Capture the cell that displays the provided text and extract its (X, Y) central coordinate. 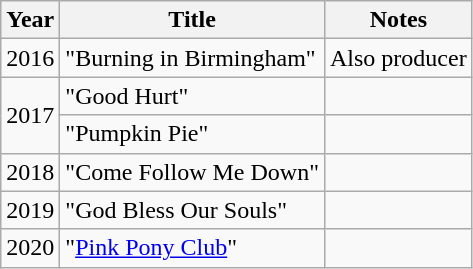
2018 (30, 172)
"Pumpkin Pie" (192, 134)
Year (30, 20)
2016 (30, 58)
"Good Hurt" (192, 96)
"God Bless Our Souls" (192, 210)
2020 (30, 248)
2019 (30, 210)
"Pink Pony Club" (192, 248)
2017 (30, 115)
Notes (398, 20)
Title (192, 20)
Also producer (398, 58)
"Burning in Birmingham" (192, 58)
"Come Follow Me Down" (192, 172)
